For the text-containing cell, return its midpoint in (X, Y) coordinate format. 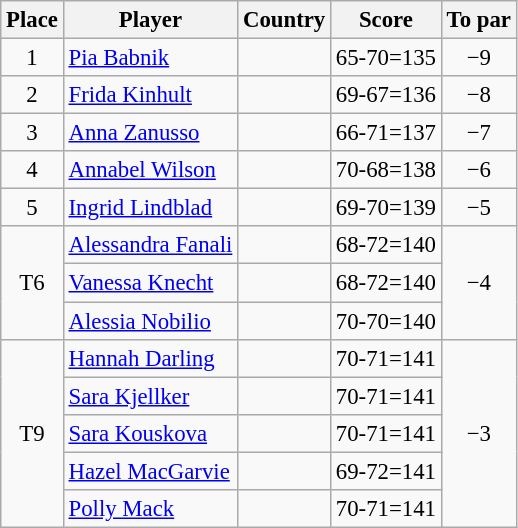
T6 (32, 282)
2 (32, 95)
69-67=136 (386, 95)
Ingrid Lindblad (150, 208)
Country (284, 20)
4 (32, 170)
−6 (478, 170)
65-70=135 (386, 58)
To par (478, 20)
−3 (478, 433)
Hannah Darling (150, 358)
−7 (478, 133)
Alessia Nobilio (150, 321)
Player (150, 20)
69-70=139 (386, 208)
−4 (478, 282)
Sara Kouskova (150, 433)
Place (32, 20)
Polly Mack (150, 509)
70-68=138 (386, 170)
Hazel MacGarvie (150, 471)
−8 (478, 95)
5 (32, 208)
T9 (32, 433)
3 (32, 133)
−9 (478, 58)
Anna Zanusso (150, 133)
Alessandra Fanali (150, 245)
66-71=137 (386, 133)
1 (32, 58)
Pia Babnik (150, 58)
−5 (478, 208)
Frida Kinhult (150, 95)
69-72=141 (386, 471)
Annabel Wilson (150, 170)
70-70=140 (386, 321)
Sara Kjellker (150, 396)
Score (386, 20)
Vanessa Knecht (150, 283)
